Scan for the cell matching the given text and deliver its (X, Y) coordinate at center. 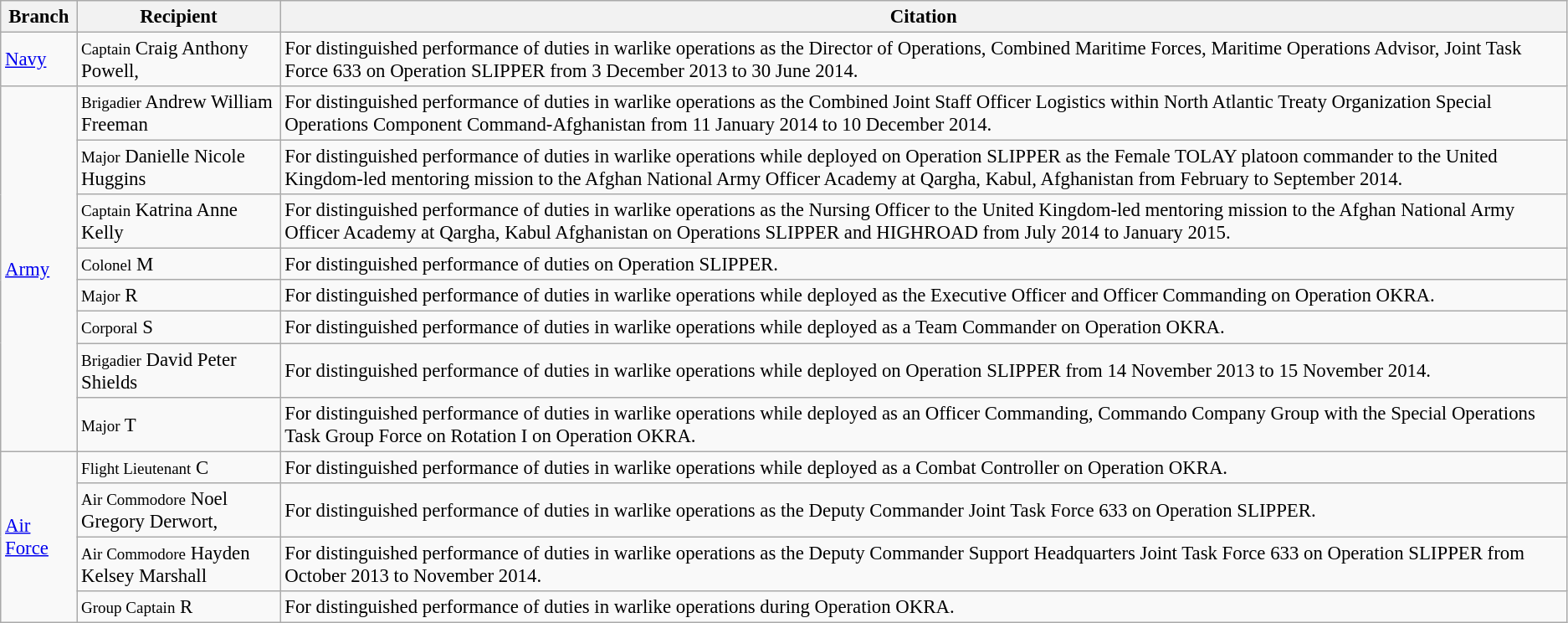
For distinguished performance of duties in warlike operations while deployed as a Team Commander on Operation OKRA. (924, 327)
Brigadier David Peter Shields (179, 370)
For distinguished performance of duties on Operation SLIPPER. (924, 265)
Citation (924, 17)
Group Captain R (179, 607)
Major R (179, 296)
Brigadier Andrew William Freeman (179, 114)
For distinguished performance of duties in warlike operations while deployed as the Executive Officer and Officer Commanding on Operation OKRA. (924, 296)
Corporal S (179, 327)
For distinguished performance of duties in warlike operations during Operation OKRA. (924, 607)
Major T (179, 424)
Air Commodore Noel Gregory Derwort, (179, 509)
Army (38, 269)
Captain Craig Anthony Powell, (179, 60)
Navy (38, 60)
Captain Katrina Anne Kelly (179, 221)
Recipient (179, 17)
For distinguished performance of duties in warlike operations while deployed on Operation SLIPPER from 14 November 2013 to 15 November 2014. (924, 370)
For distinguished performance of duties in warlike operations as the Deputy Commander Joint Task Force 633 on Operation SLIPPER. (924, 509)
For distinguished performance of duties in warlike operations while deployed as a Combat Controller on Operation OKRA. (924, 467)
Air Force (38, 537)
Air Commodore Hayden Kelsey Marshall (179, 564)
Colonel M (179, 265)
Branch (38, 17)
Major Danielle Nicole Huggins (179, 167)
Flight Lieutenant C (179, 467)
